Determine the [X, Y] coordinate at the center of the cell enclosing the given text.  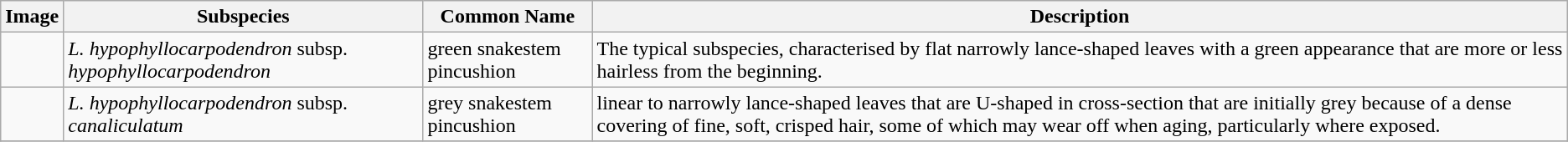
L. hypophyllocarpodendron subsp. hypophyllocarpodendron [243, 60]
Description [1080, 17]
grey snakestem pincushion [508, 114]
Subspecies [243, 17]
green snakestem pincushion [508, 60]
The typical subspecies, characterised by flat narrowly lance-shaped leaves with a green appearance that are more or less hairless from the beginning. [1080, 60]
Common Name [508, 17]
Image [32, 17]
L. hypophyllocarpodendron subsp. canaliculatum [243, 114]
